Return [X, Y] of the center of cell containing provided text 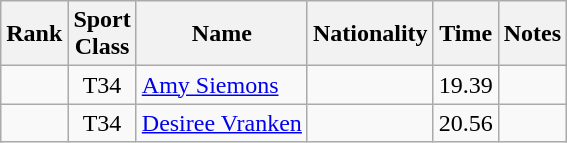
Amy Siemons [222, 85]
20.56 [466, 123]
19.39 [466, 85]
Time [466, 34]
Desiree Vranken [222, 123]
Rank [34, 34]
Nationality [370, 34]
Notes [532, 34]
SportClass [102, 34]
Name [222, 34]
